Determine the [x, y] coordinate at the center of the cell enclosing the given text.  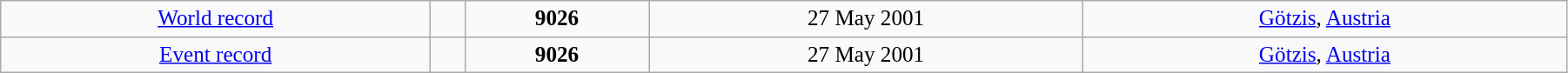
Event record [216, 55]
World record [216, 19]
